Extract the [X, Y] coordinate from the center of the cell holding the provided text.  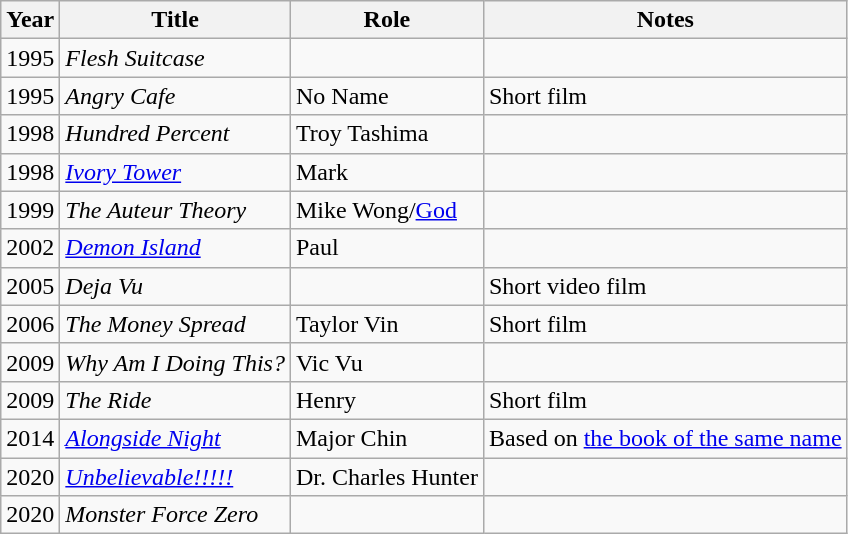
2002 [30, 248]
No Name [386, 96]
Hundred Percent [176, 134]
Major Chin [386, 438]
Angry Cafe [176, 96]
2006 [30, 324]
Role [386, 20]
Short video film [665, 286]
Dr. Charles Hunter [386, 477]
Paul [386, 248]
2005 [30, 286]
Mark [386, 172]
Year [30, 20]
1999 [30, 210]
Ivory Tower [176, 172]
Unbelievable!!!!! [176, 477]
Flesh Suitcase [176, 58]
Mike Wong/God [386, 210]
The Ride [176, 400]
Why Am I Doing This? [176, 362]
Taylor Vin [386, 324]
Based on the book of the same name [665, 438]
Deja Vu [176, 286]
Henry [386, 400]
Vic Vu [386, 362]
2014 [30, 438]
Demon Island [176, 248]
Troy Tashima [386, 134]
Notes [665, 20]
Alongside Night [176, 438]
The Auteur Theory [176, 210]
The Money Spread [176, 324]
Monster Force Zero [176, 515]
Title [176, 20]
